From the cell containing the given text, extract its center point as (X, Y) coordinate. 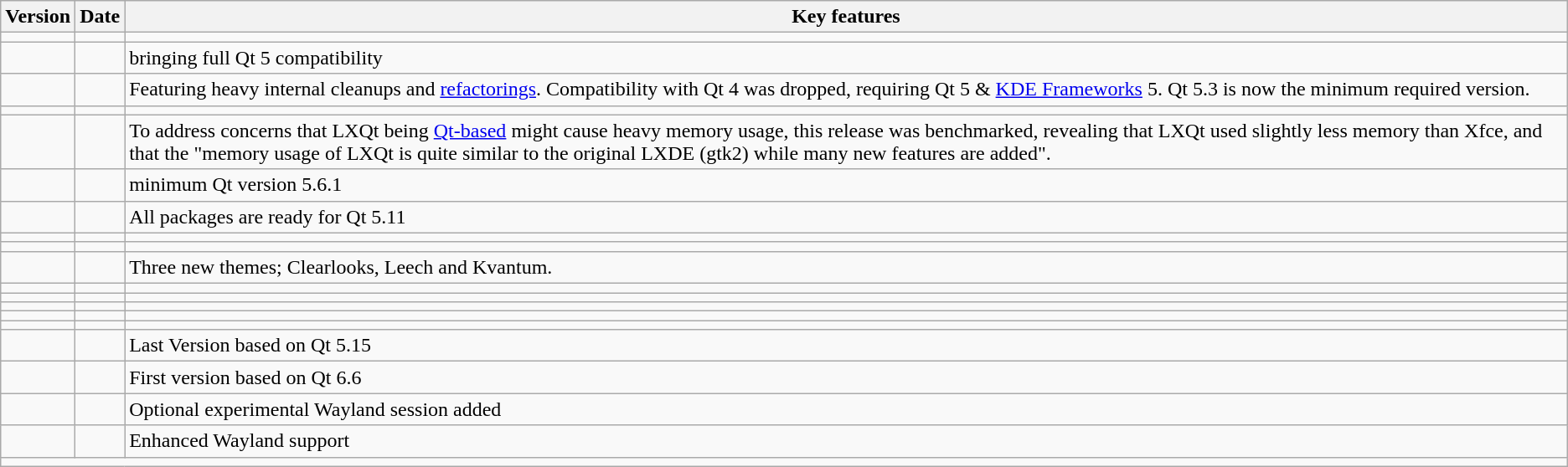
All packages are ready for Qt 5.11 (846, 217)
Version (39, 17)
Three new themes; Clearlooks, Leech and Kvantum. (846, 267)
minimum Qt version 5.6.1 (846, 185)
Optional experimental Wayland session added (846, 409)
First version based on Qt 6.6 (846, 377)
bringing full Qt 5 compatibility (846, 58)
Enhanced Wayland support (846, 441)
Key features (846, 17)
Last Version based on Qt 5.15 (846, 346)
Date (101, 17)
